Return (X, Y) of the center of cell containing provided text 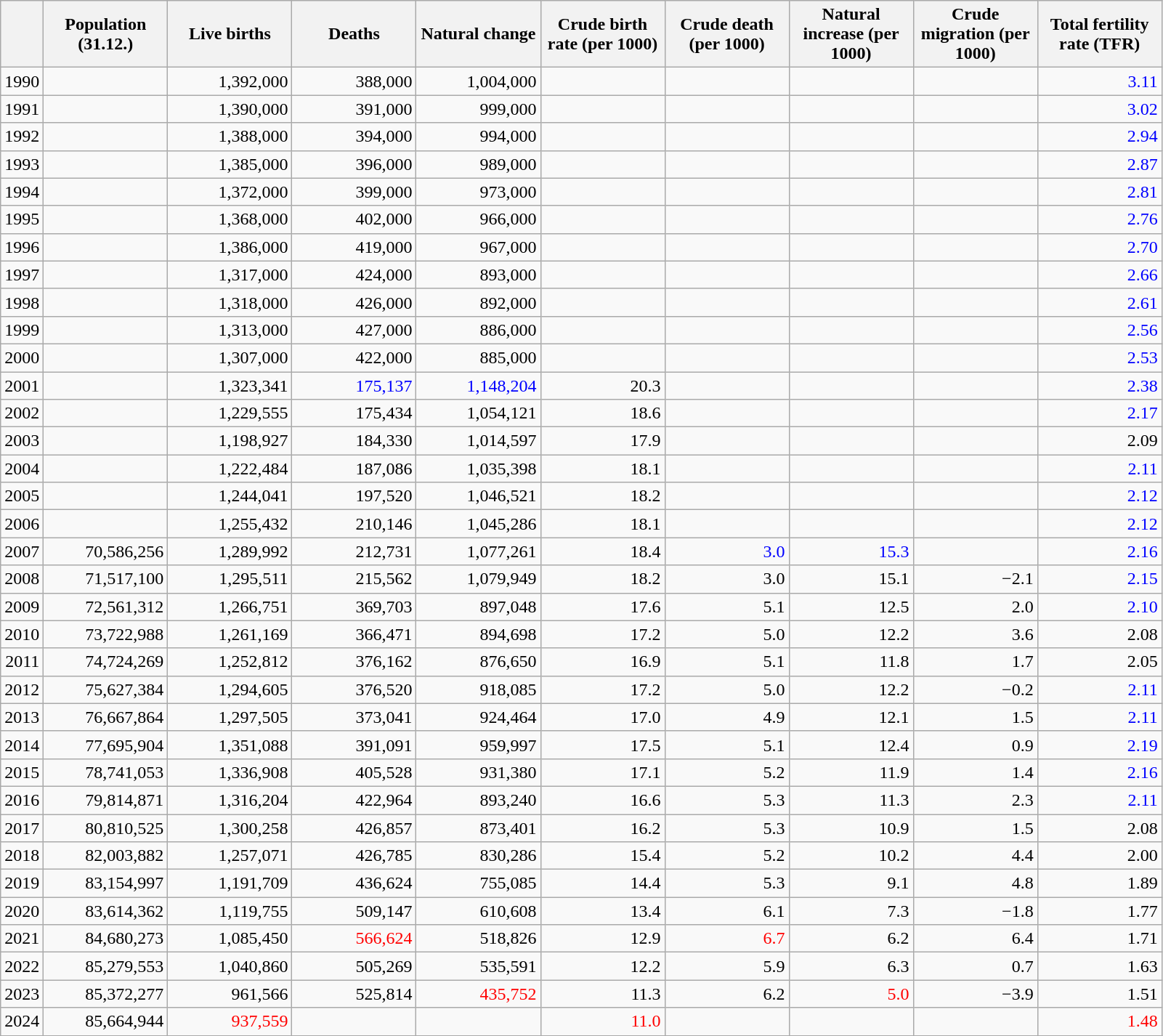
376,520 (354, 689)
1,222,484 (230, 469)
1,004,000 (478, 81)
924,464 (478, 717)
1,316,204 (230, 800)
893,000 (478, 275)
422,000 (354, 357)
2.70 (1100, 247)
1,351,088 (230, 745)
1994 (22, 192)
2.87 (1100, 164)
−1.8 (975, 911)
13.4 (603, 911)
2.76 (1100, 219)
175,137 (354, 386)
20.3 (603, 386)
210,146 (354, 524)
4.8 (975, 883)
1,372,000 (230, 192)
1,046,521 (478, 496)
80,810,525 (106, 827)
−2.1 (975, 579)
17.9 (603, 441)
2.61 (1100, 302)
1998 (22, 302)
894,698 (478, 634)
2013 (22, 717)
505,269 (354, 966)
2.19 (1100, 745)
2002 (22, 413)
1,229,555 (230, 413)
4.9 (726, 717)
396,000 (354, 164)
6.1 (726, 911)
994,000 (478, 137)
1,257,071 (230, 856)
17.5 (603, 745)
1,045,286 (478, 524)
Total fertility rate (TFR) (1100, 34)
7.3 (851, 911)
419,000 (354, 247)
373,041 (354, 717)
876,650 (478, 662)
3.6 (975, 634)
Live births (230, 34)
1,198,927 (230, 441)
427,000 (354, 330)
6.4 (975, 939)
973,000 (478, 192)
1,317,000 (230, 275)
2006 (22, 524)
1.48 (1100, 1021)
79,814,871 (106, 800)
Deaths (354, 34)
2.05 (1100, 662)
1993 (22, 164)
2.0 (975, 607)
1,336,908 (230, 772)
1,295,511 (230, 579)
2001 (22, 386)
966,000 (478, 219)
72,561,312 (106, 607)
1999 (22, 330)
Natural change (478, 34)
2012 (22, 689)
1,035,398 (478, 469)
1,289,992 (230, 551)
391,000 (354, 109)
74,724,269 (106, 662)
873,401 (478, 827)
937,559 (230, 1021)
2016 (22, 800)
17.6 (603, 607)
402,000 (354, 219)
85,664,944 (106, 1021)
2019 (22, 883)
2022 (22, 966)
1,388,000 (230, 137)
2010 (22, 634)
2017 (22, 827)
2.66 (1100, 275)
Natural increase (per 1000) (851, 34)
1,318,000 (230, 302)
422,964 (354, 800)
892,000 (478, 302)
2023 (22, 994)
509,147 (354, 911)
391,091 (354, 745)
2014 (22, 745)
1.4 (975, 772)
3.02 (1100, 109)
967,000 (478, 247)
755,085 (478, 883)
77,695,904 (106, 745)
18.6 (603, 413)
1.77 (1100, 911)
918,085 (478, 689)
424,000 (354, 275)
435,752 (478, 994)
197,520 (354, 496)
1996 (22, 247)
1,040,860 (230, 966)
17.0 (603, 717)
1,297,505 (230, 717)
2.81 (1100, 192)
2024 (22, 1021)
931,380 (478, 772)
83,614,362 (106, 911)
12.4 (851, 745)
893,240 (478, 800)
−0.2 (975, 689)
84,680,273 (106, 939)
12.9 (603, 939)
2.09 (1100, 441)
426,000 (354, 302)
73,722,988 (106, 634)
2011 (22, 662)
Population (31.12.) (106, 34)
394,000 (354, 137)
1,300,258 (230, 827)
1,085,450 (230, 939)
18.4 (603, 551)
366,471 (354, 634)
885,000 (478, 357)
1,386,000 (230, 247)
999,000 (478, 109)
886,000 (478, 330)
2009 (22, 607)
376,162 (354, 662)
15.3 (851, 551)
1,252,812 (230, 662)
1,294,605 (230, 689)
Crude birth rate (per 1000) (603, 34)
1,079,949 (478, 579)
961,566 (230, 994)
215,562 (354, 579)
1,148,204 (478, 386)
2.56 (1100, 330)
1,323,341 (230, 386)
−3.9 (975, 994)
83,154,997 (106, 883)
1.51 (1100, 994)
6.7 (726, 939)
15.4 (603, 856)
75,627,384 (106, 689)
212,731 (354, 551)
0.9 (975, 745)
2005 (22, 496)
1,119,755 (230, 911)
566,624 (354, 939)
175,434 (354, 413)
436,624 (354, 883)
14.4 (603, 883)
2.94 (1100, 137)
525,814 (354, 994)
12.1 (851, 717)
1992 (22, 137)
16.9 (603, 662)
1,255,432 (230, 524)
9.1 (851, 883)
12.5 (851, 607)
2020 (22, 911)
1.7 (975, 662)
1,313,000 (230, 330)
535,591 (478, 966)
10.2 (851, 856)
17.1 (603, 772)
1.63 (1100, 966)
5.9 (726, 966)
2.15 (1100, 579)
405,528 (354, 772)
4.4 (975, 856)
610,608 (478, 911)
1,392,000 (230, 81)
1991 (22, 109)
2.53 (1100, 357)
2.10 (1100, 607)
2.17 (1100, 413)
15.1 (851, 579)
0.7 (975, 966)
399,000 (354, 192)
78,741,053 (106, 772)
2004 (22, 469)
1,244,041 (230, 496)
1,307,000 (230, 357)
76,667,864 (106, 717)
11.9 (851, 772)
Crude death (per 1000) (726, 34)
1,368,000 (230, 219)
1,014,597 (478, 441)
989,000 (478, 164)
388,000 (354, 81)
10.9 (851, 827)
518,826 (478, 939)
82,003,882 (106, 856)
1,390,000 (230, 109)
426,785 (354, 856)
959,997 (478, 745)
85,279,553 (106, 966)
1990 (22, 81)
11.0 (603, 1021)
1.71 (1100, 939)
830,286 (478, 856)
1995 (22, 219)
16.6 (603, 800)
2.00 (1100, 856)
2007 (22, 551)
Crude migration (per 1000) (975, 34)
426,857 (354, 827)
1,191,709 (230, 883)
1997 (22, 275)
2015 (22, 772)
6.3 (851, 966)
1,077,261 (478, 551)
1,054,121 (478, 413)
1,266,751 (230, 607)
1,261,169 (230, 634)
2003 (22, 441)
187,086 (354, 469)
1,385,000 (230, 164)
897,048 (478, 607)
16.2 (603, 827)
2000 (22, 357)
1.89 (1100, 883)
369,703 (354, 607)
2.38 (1100, 386)
2.3 (975, 800)
2018 (22, 856)
71,517,100 (106, 579)
70,586,256 (106, 551)
85,372,277 (106, 994)
3.11 (1100, 81)
184,330 (354, 441)
2008 (22, 579)
11.8 (851, 662)
2021 (22, 939)
